Scan for the cell matching the given text and deliver its [X, Y] coordinate at center. 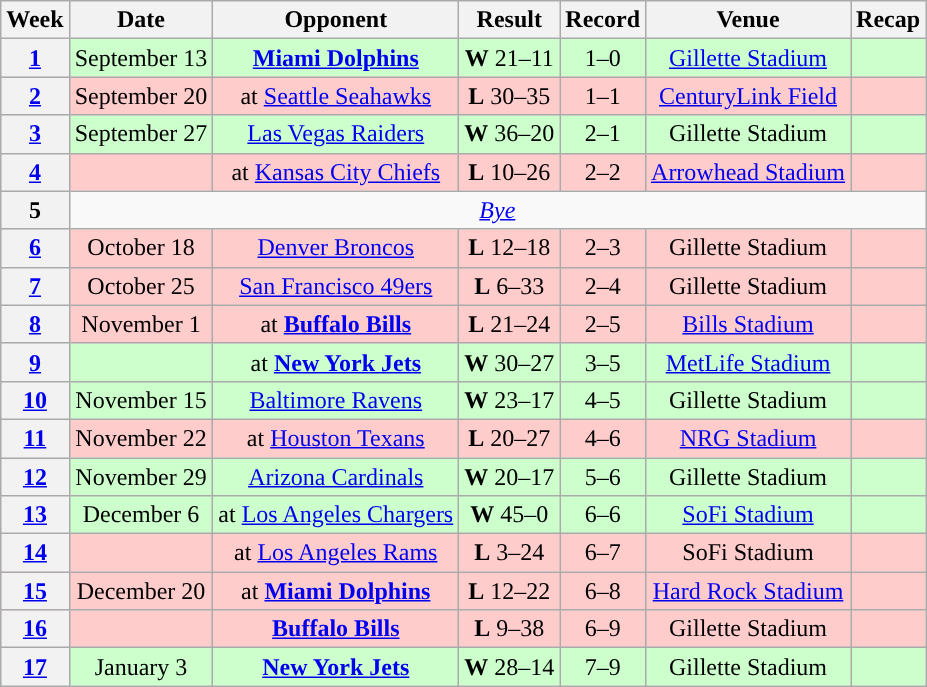
W 36–20 [510, 134]
11 [35, 438]
New York Jets [336, 667]
Arrowhead Stadium [748, 172]
L 10–26 [510, 172]
14 [35, 553]
6–9 [603, 629]
at Los Angeles Chargers [336, 515]
at Kansas City Chiefs [336, 172]
8 [35, 324]
16 [35, 629]
Miami Dolphins [336, 58]
Arizona Cardinals [336, 477]
W 45–0 [510, 515]
Bye [497, 210]
2–3 [603, 248]
4–6 [603, 438]
6–7 [603, 553]
3 [35, 134]
Venue [748, 20]
1 [35, 58]
Record [603, 20]
at Houston Texans [336, 438]
W 23–17 [510, 400]
7–9 [603, 667]
San Francisco 49ers [336, 286]
Las Vegas Raiders [336, 134]
L 21–24 [510, 324]
Baltimore Ravens [336, 400]
Date [141, 20]
at Miami Dolphins [336, 591]
12 [35, 477]
2–2 [603, 172]
NRG Stadium [748, 438]
W 30–27 [510, 362]
October 25 [141, 286]
3–5 [603, 362]
November 22 [141, 438]
5–6 [603, 477]
CenturyLink Field [748, 96]
September 27 [141, 134]
L 12–18 [510, 248]
at Los Angeles Rams [336, 553]
L 3–24 [510, 553]
November 1 [141, 324]
2–4 [603, 286]
Week [35, 20]
November 29 [141, 477]
September 20 [141, 96]
15 [35, 591]
2–1 [603, 134]
L 6–33 [510, 286]
4–5 [603, 400]
Opponent [336, 20]
L 9–38 [510, 629]
Recap [888, 20]
W 21–11 [510, 58]
Denver Broncos [336, 248]
2–5 [603, 324]
January 3 [141, 667]
L 20–27 [510, 438]
L 12–22 [510, 591]
at Buffalo Bills [336, 324]
2 [35, 96]
November 15 [141, 400]
7 [35, 286]
MetLife Stadium [748, 362]
6–8 [603, 591]
Bills Stadium [748, 324]
W 20–17 [510, 477]
5 [35, 210]
Result [510, 20]
L 30–35 [510, 96]
at New York Jets [336, 362]
September 13 [141, 58]
6 [35, 248]
10 [35, 400]
4 [35, 172]
at Seattle Seahawks [336, 96]
6–6 [603, 515]
December 6 [141, 515]
Buffalo Bills [336, 629]
1–1 [603, 96]
Hard Rock Stadium [748, 591]
13 [35, 515]
December 20 [141, 591]
9 [35, 362]
October 18 [141, 248]
1–0 [603, 58]
17 [35, 667]
W 28–14 [510, 667]
